Return (X, Y) of the center of cell containing provided text 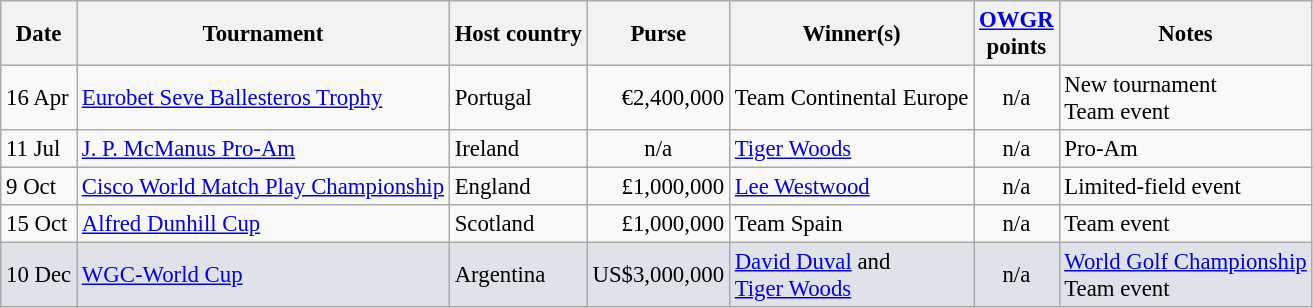
WGC-World Cup (262, 276)
Ireland (518, 149)
Notes (1186, 34)
US$3,000,000 (658, 276)
Team Spain (851, 224)
Argentina (518, 276)
10 Dec (39, 276)
Host country (518, 34)
Cisco World Match Play Championship (262, 187)
16 Apr (39, 98)
Winner(s) (851, 34)
9 Oct (39, 187)
J. P. McManus Pro-Am (262, 149)
Date (39, 34)
David Duval and Tiger Woods (851, 276)
Scotland (518, 224)
England (518, 187)
Alfred Dunhill Cup (262, 224)
Pro-Am (1186, 149)
11 Jul (39, 149)
World Golf ChampionshipTeam event (1186, 276)
Team event (1186, 224)
New tournamentTeam event (1186, 98)
€2,400,000 (658, 98)
Tiger Woods (851, 149)
Limited-field event (1186, 187)
Eurobet Seve Ballesteros Trophy (262, 98)
Team Continental Europe (851, 98)
15 Oct (39, 224)
Lee Westwood (851, 187)
OWGRpoints (1016, 34)
Portugal (518, 98)
Purse (658, 34)
Tournament (262, 34)
